Capture the cell that displays the provided text and extract its (x, y) central coordinate. 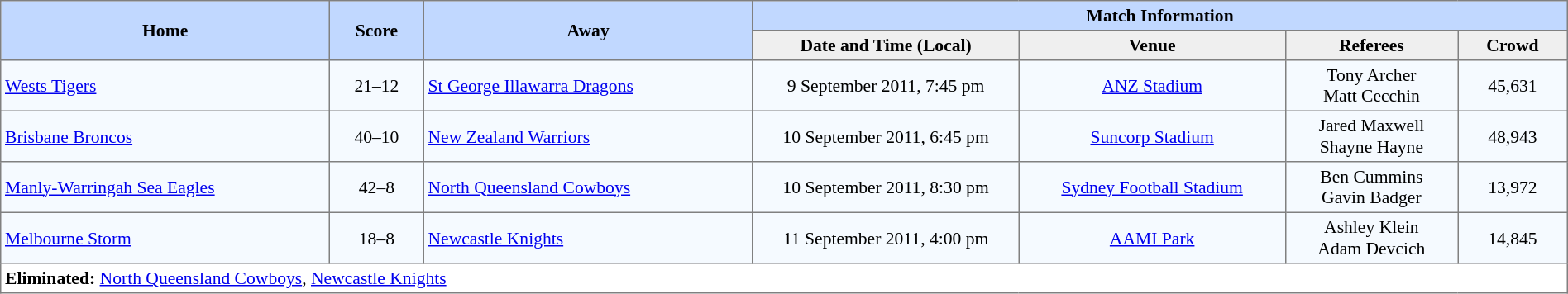
18–8 (377, 238)
Crowd (1513, 45)
10 September 2011, 6:45 pm (886, 136)
13,972 (1513, 187)
Tony ArcherMatt Cecchin (1371, 86)
Ben CumminsGavin Badger (1371, 187)
Newcastle Knights (588, 238)
11 September 2011, 4:00 pm (886, 238)
48,943 (1513, 136)
Home (165, 31)
Jared MaxwellShayne Hayne (1371, 136)
Melbourne Storm (165, 238)
Wests Tigers (165, 86)
Sydney Football Stadium (1152, 187)
North Queensland Cowboys (588, 187)
Score (377, 31)
New Zealand Warriors (588, 136)
Match Information (1159, 16)
Eliminated: North Queensland Cowboys, Newcastle Knights (784, 278)
ANZ Stadium (1152, 86)
AAMI Park (1152, 238)
Brisbane Broncos (165, 136)
Suncorp Stadium (1152, 136)
42–8 (377, 187)
45,631 (1513, 86)
Referees (1371, 45)
Ashley KleinAdam Devcich (1371, 238)
St George Illawarra Dragons (588, 86)
Date and Time (Local) (886, 45)
Venue (1152, 45)
9 September 2011, 7:45 pm (886, 86)
40–10 (377, 136)
14,845 (1513, 238)
10 September 2011, 8:30 pm (886, 187)
Manly-Warringah Sea Eagles (165, 187)
21–12 (377, 86)
Away (588, 31)
